Locate the cell with the specified text and output its [x, y] center coordinate. 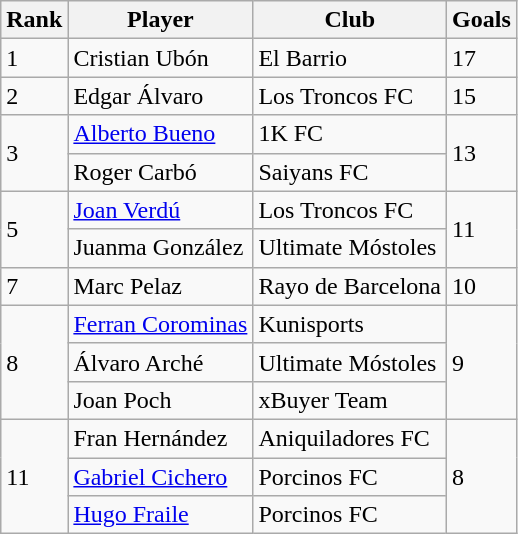
Joan Poch [160, 400]
1 [34, 58]
Hugo Fraile [160, 515]
Cristian Ubón [160, 58]
15 [482, 96]
9 [482, 362]
Marc Pelaz [160, 286]
Juanma González [160, 248]
Aniquiladores FC [350, 438]
2 [34, 96]
5 [34, 229]
17 [482, 58]
Rayo de Barcelona [350, 286]
xBuyer Team [350, 400]
Alberto Bueno [160, 134]
Goals [482, 20]
Saiyans FC [350, 172]
3 [34, 153]
Player [160, 20]
Joan Verdú [160, 210]
Fran Hernández [160, 438]
Roger Carbó [160, 172]
Rank [34, 20]
El Barrio [350, 58]
Kunisports [350, 324]
1K FC [350, 134]
Álvaro Arché [160, 362]
Ferran Corominas [160, 324]
Edgar Álvaro [160, 96]
7 [34, 286]
Gabriel Cichero [160, 477]
Club [350, 20]
10 [482, 286]
13 [482, 153]
